Output the [X, Y] coordinate of the center of the cell containing the given text.  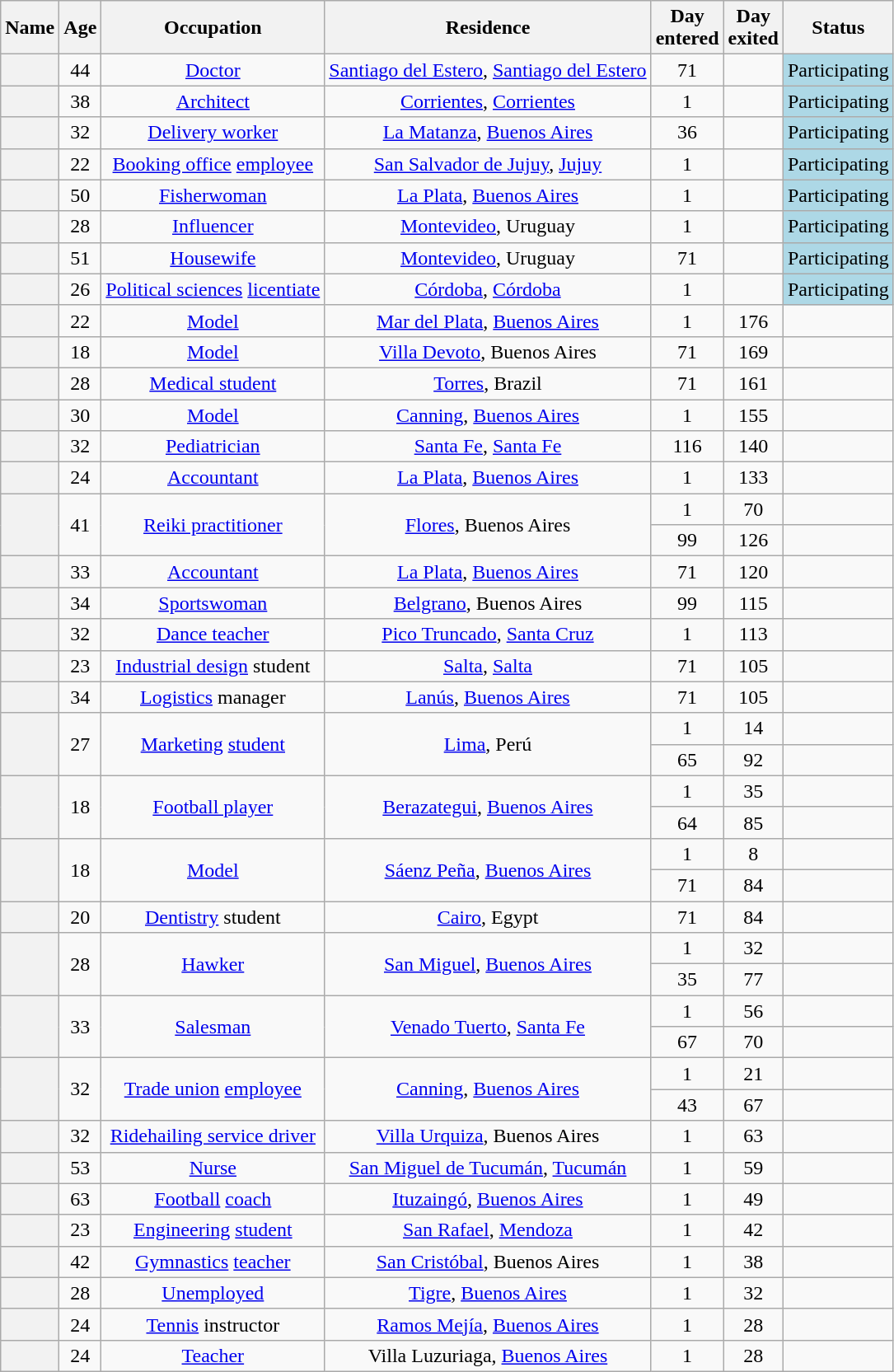
Berazategui, Buenos Aires [488, 807]
140 [753, 447]
53 [81, 1168]
41 [81, 525]
133 [753, 478]
Nurse [213, 1168]
Dayexited [753, 28]
Ramos Mejía, Buenos Aires [488, 1324]
Villa Devoto, Buenos Aires [488, 352]
Santiago del Estero, Santiago del Estero [488, 70]
Unemployed [213, 1293]
Sportswoman [213, 603]
65 [687, 760]
Dance teacher [213, 634]
Hawker [213, 964]
Residence [488, 28]
Age [81, 28]
Medical student [213, 383]
161 [753, 383]
San Rafael, Mendoza [488, 1230]
116 [687, 447]
Flores, Buenos Aires [488, 525]
36 [687, 133]
Sáenz Peña, Buenos Aires [488, 869]
26 [81, 289]
Venado Tuerto, Santa Fe [488, 1027]
Salesman [213, 1027]
64 [687, 822]
Teacher [213, 1356]
77 [753, 980]
Fisherwoman [213, 195]
Housewife [213, 258]
49 [753, 1199]
Engineering student [213, 1230]
Doctor [213, 70]
Influencer [213, 227]
Villa Urquiza, Buenos Aires [488, 1136]
155 [753, 414]
Gymnastics teacher [213, 1262]
169 [753, 352]
La Matanza, Buenos Aires [488, 133]
Booking office employee [213, 164]
Villa Luzuriaga, Buenos Aires [488, 1356]
Political sciences licentiate [213, 289]
85 [753, 822]
Marketing student [213, 744]
Torres, Brazil [488, 383]
San Salvador de Jujuy, Jujuy [488, 164]
8 [753, 854]
Mar del Plata, Buenos Aires [488, 321]
Cairo, Egypt [488, 917]
Trade union employee [213, 1089]
Santa Fe, Santa Fe [488, 447]
Pico Truncado, Santa Cruz [488, 634]
Belgrano, Buenos Aires [488, 603]
20 [81, 917]
Logistics manager [213, 697]
San Miguel, Buenos Aires [488, 964]
Dayentered [687, 28]
San Miguel de Tucumán, Tucumán [488, 1168]
Reiki practitioner [213, 525]
Tennis instructor [213, 1324]
Lima, Perú [488, 744]
56 [753, 1011]
30 [81, 414]
50 [81, 195]
115 [753, 603]
Name [30, 28]
Tigre, Buenos Aires [488, 1293]
120 [753, 572]
Pediatrician [213, 447]
43 [687, 1105]
126 [753, 541]
21 [753, 1074]
Football player [213, 807]
Status [838, 28]
Ridehailing service driver [213, 1136]
92 [753, 760]
Industrial design student [213, 666]
Occupation [213, 28]
Dentistry student [213, 917]
Corrientes, Corrientes [488, 101]
14 [753, 728]
San Cristóbal, Buenos Aires [488, 1262]
Football coach [213, 1199]
176 [753, 321]
59 [753, 1168]
Córdoba, Córdoba [488, 289]
Salta, Salta [488, 666]
113 [753, 634]
44 [81, 70]
Delivery worker [213, 133]
27 [81, 744]
51 [81, 258]
Lanús, Buenos Aires [488, 697]
Architect [213, 101]
Ituzaingó, Buenos Aires [488, 1199]
